Determine the (x, y) coordinate at the center of the cell enclosing the given text.  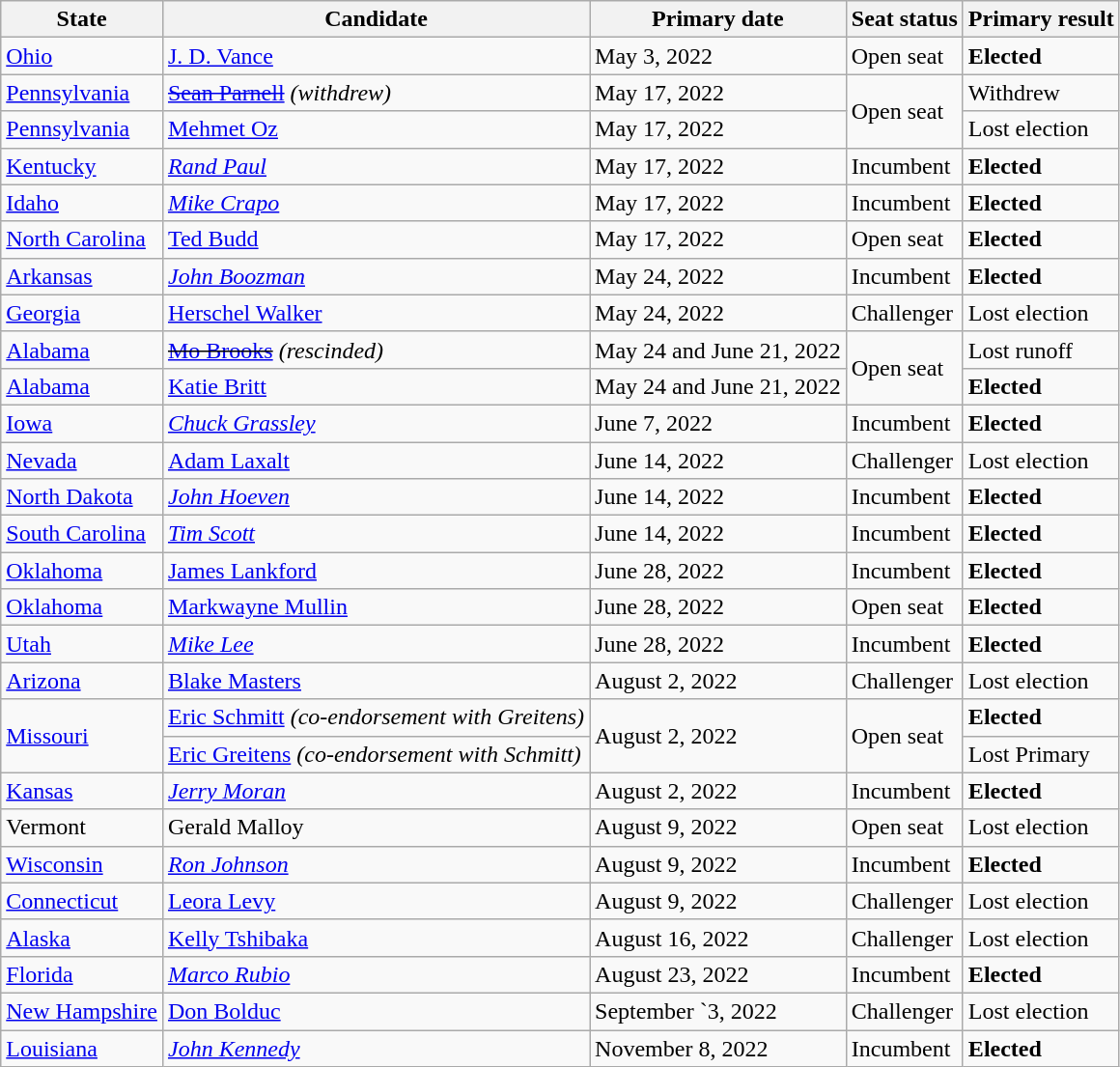
Arizona (82, 681)
John Boozman (376, 276)
August 16, 2022 (718, 938)
Chuck Grassley (376, 423)
Eric Schmitt (co-endorsement with Greitens) (376, 717)
Seat status (904, 19)
Lost Primary (1041, 754)
Markwayne Mullin (376, 607)
Florida (82, 974)
John Kennedy (376, 1048)
June 7, 2022 (718, 423)
Vermont (82, 828)
Mo Brooks (rescinded) (376, 350)
May 3, 2022 (718, 56)
Kentucky (82, 166)
State (82, 19)
Gerald Malloy (376, 828)
Utah (82, 644)
Louisiana (82, 1048)
Ohio (82, 56)
Connecticut (82, 901)
South Carolina (82, 534)
Leora Levy (376, 901)
Lost runoff (1041, 350)
Jerry Moran (376, 791)
John Hoeven (376, 497)
August 23, 2022 (718, 974)
Alaska (82, 938)
Adam Laxalt (376, 461)
Kelly Tshibaka (376, 938)
North Carolina (82, 239)
Idaho (82, 203)
Mehmet Oz (376, 129)
Tim Scott (376, 534)
Primary result (1041, 19)
November 8, 2022 (718, 1048)
North Dakota (82, 497)
Wisconsin (82, 864)
Blake Masters (376, 681)
Eric Greitens (co-endorsement with Schmitt) (376, 754)
Marco Rubio (376, 974)
Ted Budd (376, 239)
Sean Parnell (withdrew) (376, 93)
Arkansas (82, 276)
New Hampshire (82, 1011)
Candidate (376, 19)
Mike Lee (376, 644)
Rand Paul (376, 166)
Herschel Walker (376, 313)
James Lankford (376, 571)
Withdrew (1041, 93)
Primary date (718, 19)
Katie Britt (376, 386)
J. D. Vance (376, 56)
Mike Crapo (376, 203)
Kansas (82, 791)
Georgia (82, 313)
September `3, 2022 (718, 1011)
Ron Johnson (376, 864)
Nevada (82, 461)
Iowa (82, 423)
Missouri (82, 736)
Don Bolduc (376, 1011)
